Identify which cell holds the provided text, then report its (X, Y) central coordinate. 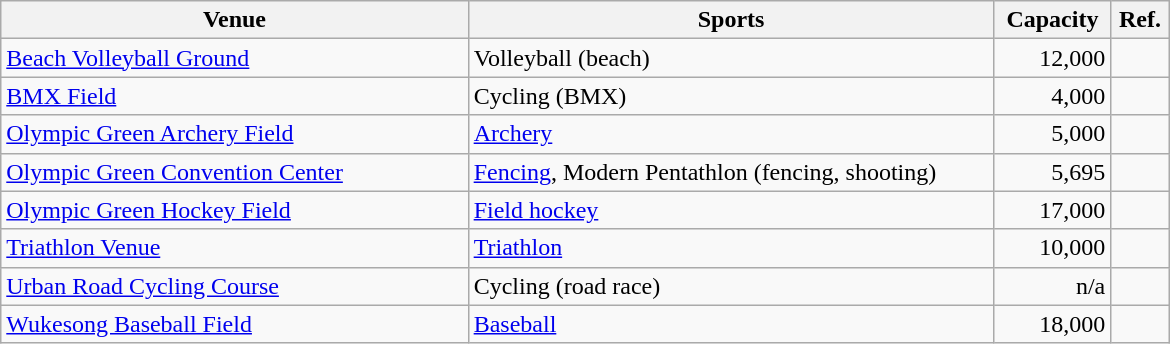
BMX Field (234, 96)
Volleyball (beach) (731, 58)
Urban Road Cycling Course (234, 286)
Triathlon Venue (234, 248)
Baseball (731, 324)
Archery (731, 134)
Olympic Green Hockey Field (234, 210)
Venue (234, 20)
Olympic Green Archery Field (234, 134)
5,695 (1052, 172)
Capacity (1052, 20)
10,000 (1052, 248)
Triathlon (731, 248)
Sports (731, 20)
Ref. (1140, 20)
4,000 (1052, 96)
Beach Volleyball Ground (234, 58)
Cycling (BMX) (731, 96)
18,000 (1052, 324)
Olympic Green Convention Center (234, 172)
17,000 (1052, 210)
Wukesong Baseball Field (234, 324)
n/a (1052, 286)
Cycling (road race) (731, 286)
Field hockey (731, 210)
5,000 (1052, 134)
12,000 (1052, 58)
Fencing, Modern Pentathlon (fencing, shooting) (731, 172)
